Detect which cell encompasses the target text, then output its (X, Y) center coordinate. 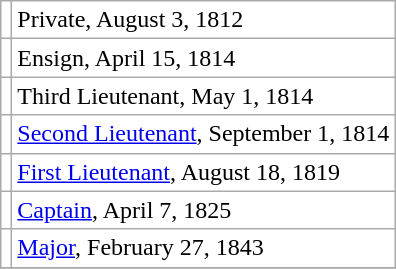
Ensign, April 15, 1814 (204, 58)
Major, February 27, 1843 (204, 248)
Private, August 3, 1812 (204, 20)
Second Lieutenant, September 1, 1814 (204, 134)
Third Lieutenant, May 1, 1814 (204, 96)
Captain, April 7, 1825 (204, 210)
First Lieutenant, August 18, 1819 (204, 172)
